Pinpoint the cell where the given text exists, returning its (x, y) midpoint coordinate. 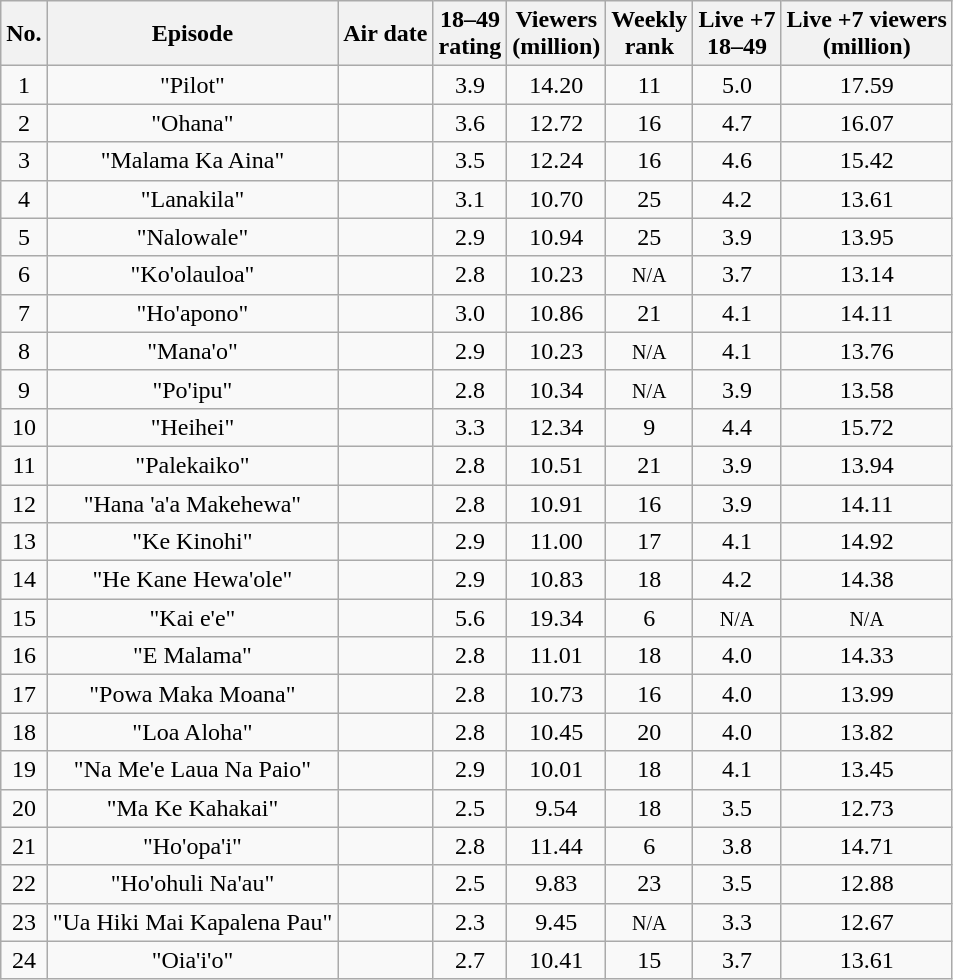
19.34 (556, 618)
"Ua Hiki Mai Kapalena Pau" (192, 922)
11.01 (556, 656)
"Ko'olauloa" (192, 275)
"Ho'ohuli Na'au" (192, 884)
"Oia'i'o" (192, 960)
11.00 (556, 542)
"Kai e'e" (192, 618)
14.38 (866, 580)
14.92 (866, 542)
13.45 (866, 770)
9.83 (556, 884)
10.70 (556, 199)
13.99 (866, 694)
13.14 (866, 275)
10.73 (556, 694)
12.34 (556, 427)
"Nalowale" (192, 237)
Episode (192, 34)
"He Kane Hewa'ole" (192, 580)
24 (24, 960)
"Palekaiko" (192, 465)
12.24 (556, 161)
"Lanakila" (192, 199)
"Loa Aloha" (192, 732)
3 (24, 161)
4.6 (737, 161)
"Ho'apono" (192, 313)
13 (24, 542)
3.0 (470, 313)
"Ke Kinohi" (192, 542)
No. (24, 34)
Viewers(million) (556, 34)
9.45 (556, 922)
9.54 (556, 808)
10.83 (556, 580)
13.76 (866, 351)
10.91 (556, 503)
14.33 (866, 656)
12.73 (866, 808)
"Mana'o" (192, 351)
10.94 (556, 237)
15.72 (866, 427)
4 (24, 199)
10.86 (556, 313)
3.1 (470, 199)
13.82 (866, 732)
16.07 (866, 123)
10.45 (556, 732)
5.0 (737, 85)
10.41 (556, 960)
"Ma Ke Kahakai" (192, 808)
"Pilot" (192, 85)
10.01 (556, 770)
10 (24, 427)
Weeklyrank (650, 34)
14.20 (556, 85)
Air date (386, 34)
15.42 (866, 161)
1 (24, 85)
"Powa Maka Moana" (192, 694)
13.95 (866, 237)
5 (24, 237)
11.44 (556, 846)
19 (24, 770)
2 (24, 123)
"E Malama" (192, 656)
"Ohana" (192, 123)
4.4 (737, 427)
2.7 (470, 960)
"Po'ipu" (192, 389)
Live +718–49 (737, 34)
18–49rating (470, 34)
"Na Me'e Laua Na Paio" (192, 770)
12.88 (866, 884)
10.51 (556, 465)
2.3 (470, 922)
13.94 (866, 465)
13.58 (866, 389)
Live +7 viewers(million) (866, 34)
12 (24, 503)
17.59 (866, 85)
14.71 (866, 846)
22 (24, 884)
10.34 (556, 389)
"Ho'opa'i" (192, 846)
"Malama Ka Aina" (192, 161)
12.67 (866, 922)
4.7 (737, 123)
5.6 (470, 618)
3.8 (737, 846)
12.72 (556, 123)
"Heihei" (192, 427)
"Hana 'a'a Makehewa" (192, 503)
3.6 (470, 123)
14 (24, 580)
8 (24, 351)
7 (24, 313)
